Locate the cell with the specified text and output its (x, y) center coordinate. 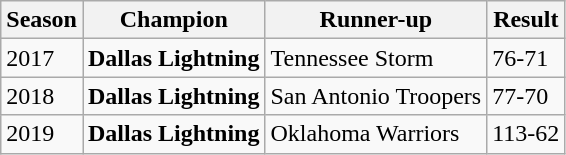
Oklahoma Warriors (376, 134)
77-70 (526, 96)
2018 (42, 96)
Champion (173, 20)
Season (42, 20)
76-71 (526, 58)
Result (526, 20)
2017 (42, 58)
113-62 (526, 134)
Runner-up (376, 20)
San Antonio Troopers (376, 96)
Tennessee Storm (376, 58)
2019 (42, 134)
